Find where the given text appears and provide that cell's center as (x, y) coordinate. 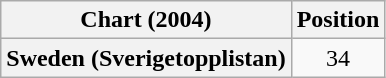
Sweden (Sverigetopplistan) (146, 58)
Chart (2004) (146, 20)
Position (338, 20)
34 (338, 58)
